Capture the cell that displays the provided text and extract its [x, y] central coordinate. 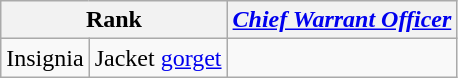
Chief Warrant Officer [342, 20]
Jacket gorget [158, 58]
Insignia [45, 58]
Rank [114, 20]
